Identify which cell holds the provided text, then report its (X, Y) central coordinate. 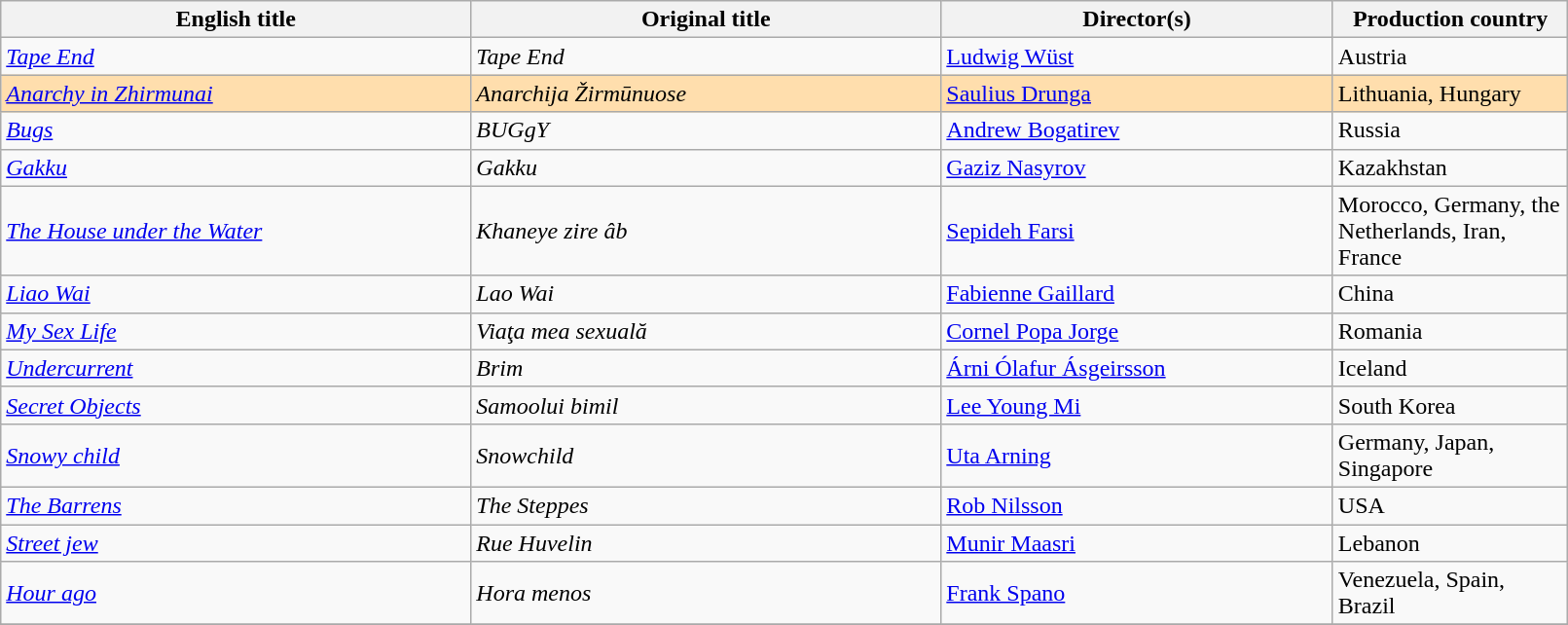
Snowchild (707, 456)
Cornel Popa Jorge (1137, 331)
Khaneye zire âb (707, 231)
Secret Objects (236, 405)
Street jew (236, 542)
Lithuania, Hungary (1450, 93)
Germany, Japan, Singapore (1450, 456)
Hour ago (236, 594)
Undercurrent (236, 368)
Uta Arning (1137, 456)
Rue Huvelin (707, 542)
Anarchy in Zhirmunai (236, 93)
Viaţa mea sexuală (707, 331)
Gaziz Nasyrov (1137, 167)
Liao Wai (236, 294)
Brim (707, 368)
Árni Ólafur Ásgeirsson (1137, 368)
Frank Spano (1137, 594)
Iceland (1450, 368)
Austria (1450, 56)
English title (236, 19)
Venezuela, Spain, Brazil (1450, 594)
Director(s) (1137, 19)
Snowy child (236, 456)
BUGgY (707, 130)
Ludwig Wüst (1137, 56)
China (1450, 294)
Lao Wai (707, 294)
The Barrens (236, 505)
Anarchija Žirmūnuose (707, 93)
USA (1450, 505)
Samoolui bimil (707, 405)
Saulius Drunga (1137, 93)
Andrew Bogatirev (1137, 130)
Rob Nilsson (1137, 505)
Morocco, Germany, the Netherlands, Iran, France (1450, 231)
Fabienne Gaillard (1137, 294)
Hora menos (707, 594)
South Korea (1450, 405)
The House under the Water (236, 231)
Munir Maasri (1137, 542)
Russia (1450, 130)
Romania (1450, 331)
Production country (1450, 19)
Original title (707, 19)
My Sex Life (236, 331)
Sepideh Farsi (1137, 231)
Lee Young Mi (1137, 405)
Bugs (236, 130)
Lebanon (1450, 542)
Kazakhstan (1450, 167)
The Steppes (707, 505)
